Return [x, y] of the center of cell containing provided text 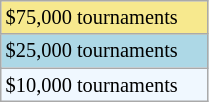
$25,000 tournaments [104, 51]
$10,000 tournaments [104, 85]
$75,000 tournaments [104, 17]
